Return the [x, y] coordinate for the center point of the cell that contains the specified text.  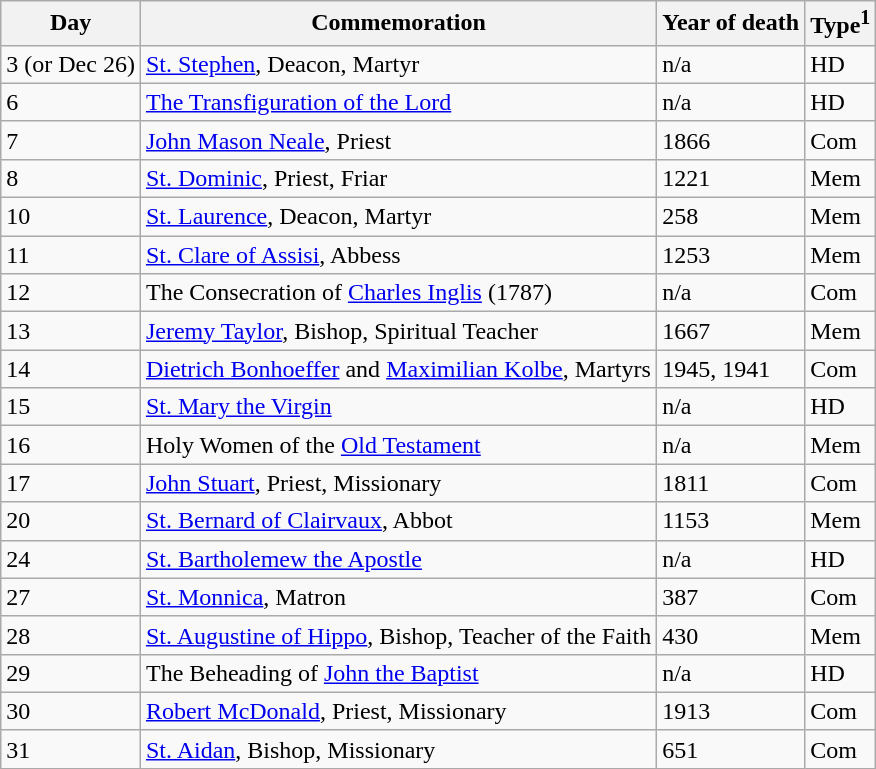
St. Bernard of Clairvaux, Abbot [398, 521]
St. Monnica, Matron [398, 597]
28 [71, 635]
St. Laurence, Deacon, Martyr [398, 217]
14 [71, 369]
30 [71, 711]
15 [71, 407]
1945, 1941 [731, 369]
St. Aidan, Bishop, Missionary [398, 749]
7 [71, 140]
258 [731, 217]
1866 [731, 140]
1153 [731, 521]
Dietrich Bonhoeffer and Maximilian Kolbe, Martyrs [398, 369]
Jeremy Taylor, Bishop, Spiritual Teacher [398, 331]
29 [71, 673]
St. Bartholemew the Apostle [398, 559]
13 [71, 331]
The Beheading of John the Baptist [398, 673]
3 (or Dec 26) [71, 64]
Type1 [840, 24]
Year of death [731, 24]
Holy Women of the Old Testament [398, 445]
12 [71, 293]
St. Clare of Assisi, Abbess [398, 255]
8 [71, 178]
1221 [731, 178]
The Consecration of Charles Inglis (1787) [398, 293]
John Mason Neale, Priest [398, 140]
11 [71, 255]
6 [71, 102]
St. Stephen, Deacon, Martyr [398, 64]
Commemoration [398, 24]
17 [71, 483]
St. Augustine of Hippo, Bishop, Teacher of the Faith [398, 635]
1253 [731, 255]
St. Dominic, Priest, Friar [398, 178]
20 [71, 521]
1811 [731, 483]
24 [71, 559]
1667 [731, 331]
387 [731, 597]
430 [731, 635]
651 [731, 749]
16 [71, 445]
St. Mary the Virgin [398, 407]
27 [71, 597]
1913 [731, 711]
31 [71, 749]
10 [71, 217]
John Stuart, Priest, Missionary [398, 483]
The Transfiguration of the Lord [398, 102]
Robert McDonald, Priest, Missionary [398, 711]
Day [71, 24]
